From the cell containing the given text, extract its center point as (x, y) coordinate. 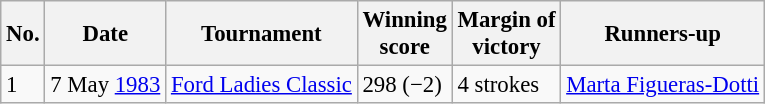
Margin of victory (506, 34)
Date (106, 34)
Marta Figueras-Dotti (663, 85)
Tournament (262, 34)
Ford Ladies Classic (262, 85)
No. (23, 34)
298 (−2) (404, 85)
Runners-up (663, 34)
Winningscore (404, 34)
7 May 1983 (106, 85)
1 (23, 85)
4 strokes (506, 85)
